Find where the given text appears and provide that cell's center as (x, y) coordinate. 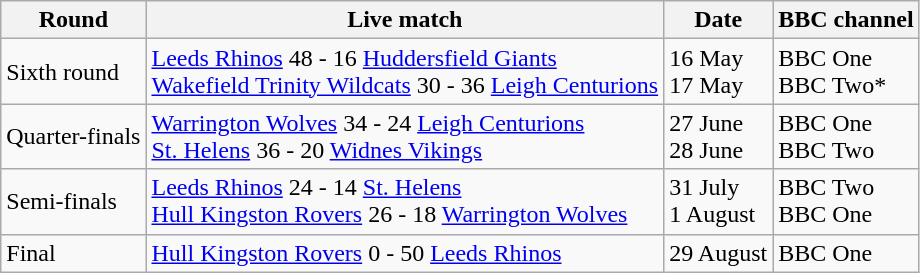
Quarter-finals (74, 136)
Final (74, 253)
BBC One (846, 253)
BBC channel (846, 20)
Leeds Rhinos 48 - 16 Huddersfield GiantsWakefield Trinity Wildcats 30 - 36 Leigh Centurions (405, 72)
BBC TwoBBC One (846, 202)
Warrington Wolves 34 - 24 Leigh CenturionsSt. Helens 36 - 20 Widnes Vikings (405, 136)
Date (718, 20)
29 August (718, 253)
Leeds Rhinos 24 - 14 St. HelensHull Kingston Rovers 26 - 18 Warrington Wolves (405, 202)
Semi-finals (74, 202)
BBC OneBBC Two* (846, 72)
16 May17 May (718, 72)
Round (74, 20)
Hull Kingston Rovers 0 - 50 Leeds Rhinos (405, 253)
31 July1 August (718, 202)
BBC OneBBC Two (846, 136)
27 June28 June (718, 136)
Sixth round (74, 72)
Live match (405, 20)
